Detect which cell encompasses the target text, then output its (X, Y) center coordinate. 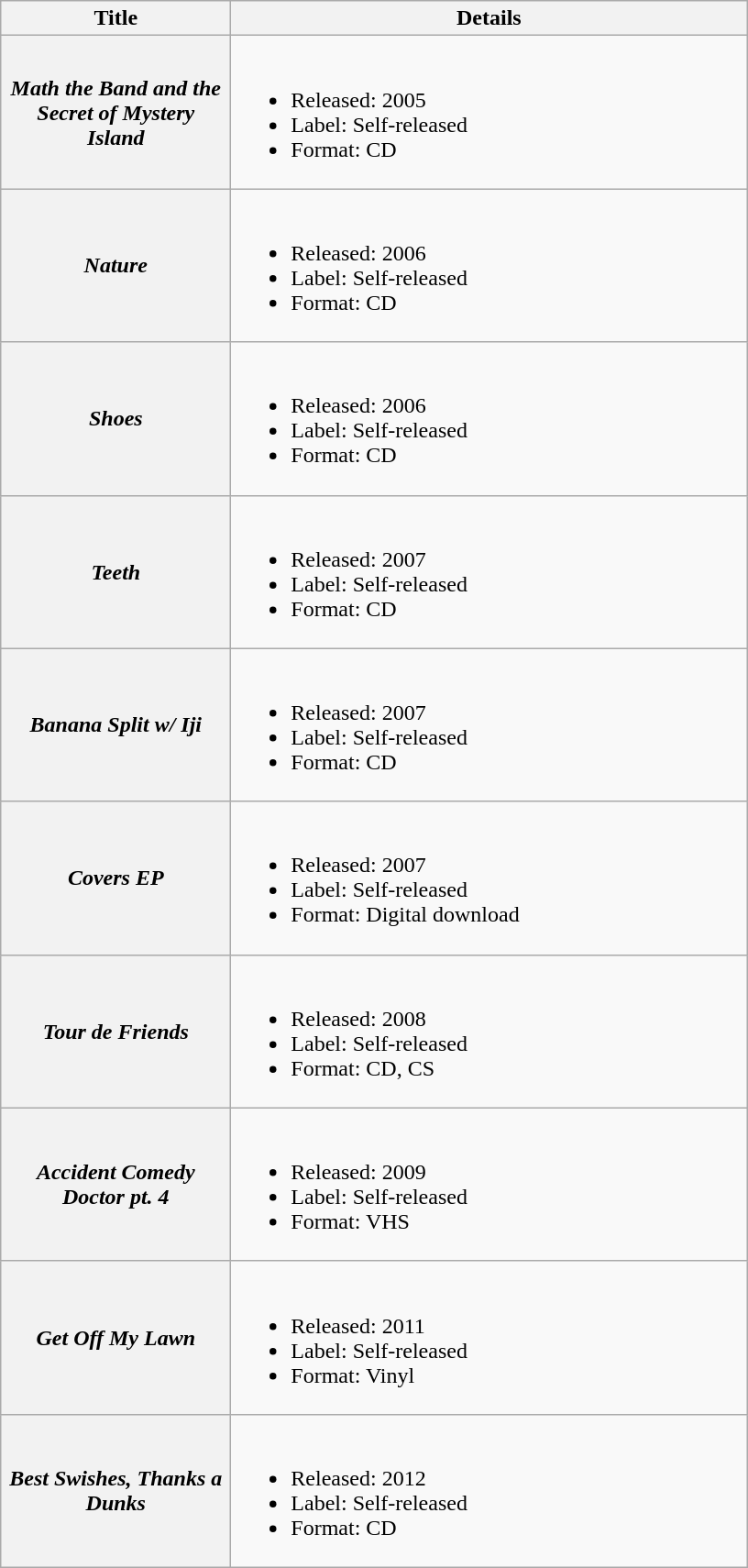
Accident Comedy Doctor pt. 4 (115, 1185)
Details (489, 18)
Covers EP (115, 878)
Best Swishes, Thanks a Dunks (115, 1491)
Released: 2005Label: Self-releasedFormat: CD (489, 112)
Title (115, 18)
Get Off My Lawn (115, 1337)
Released: 2011Label: Self-releasedFormat: Vinyl (489, 1337)
Released: 2012Label: Self-releasedFormat: CD (489, 1491)
Banana Split w/ Iji (115, 724)
Tour de Friends (115, 1031)
Nature (115, 266)
Shoes (115, 418)
Math the Band and the Secret of Mystery Island (115, 112)
Released: 2007Label: Self-releasedFormat: Digital download (489, 878)
Released: 2008Label: Self-releasedFormat: CD, CS (489, 1031)
Released: 2009Label: Self-releasedFormat: VHS (489, 1185)
Teeth (115, 572)
